Determine the (X, Y) coordinate at the center of the cell enclosing the given text.  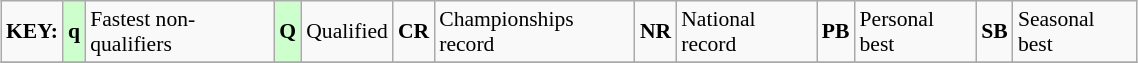
q (74, 32)
Fastest non-qualifiers (180, 32)
KEY: (32, 32)
Seasonal best (1075, 32)
Q (288, 32)
CR (414, 32)
Championships record (534, 32)
National record (746, 32)
SB (994, 32)
Personal best (916, 32)
NR (656, 32)
Qualified (347, 32)
PB (836, 32)
